Return (X, Y) of the center of cell containing provided text 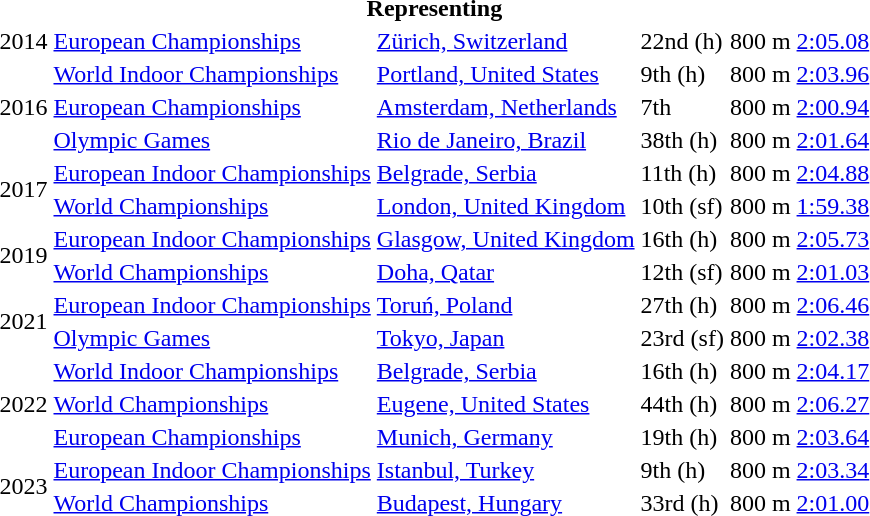
19th (h) (682, 437)
London, United Kingdom (506, 206)
Rio de Janeiro, Brazil (506, 140)
27th (h) (682, 305)
10th (sf) (682, 206)
Portland, United States (506, 74)
Munich, Germany (506, 437)
Zürich, Switzerland (506, 41)
Doha, Qatar (506, 272)
7th (682, 107)
Tokyo, Japan (506, 338)
Istanbul, Turkey (506, 470)
11th (h) (682, 173)
Amsterdam, Netherlands (506, 107)
Glasgow, United Kingdom (506, 239)
Toruń, Poland (506, 305)
22nd (h) (682, 41)
12th (sf) (682, 272)
38th (h) (682, 140)
23rd (sf) (682, 338)
Eugene, United States (506, 404)
44th (h) (682, 404)
